Output the [x, y] coordinate of the center of the cell containing the given text.  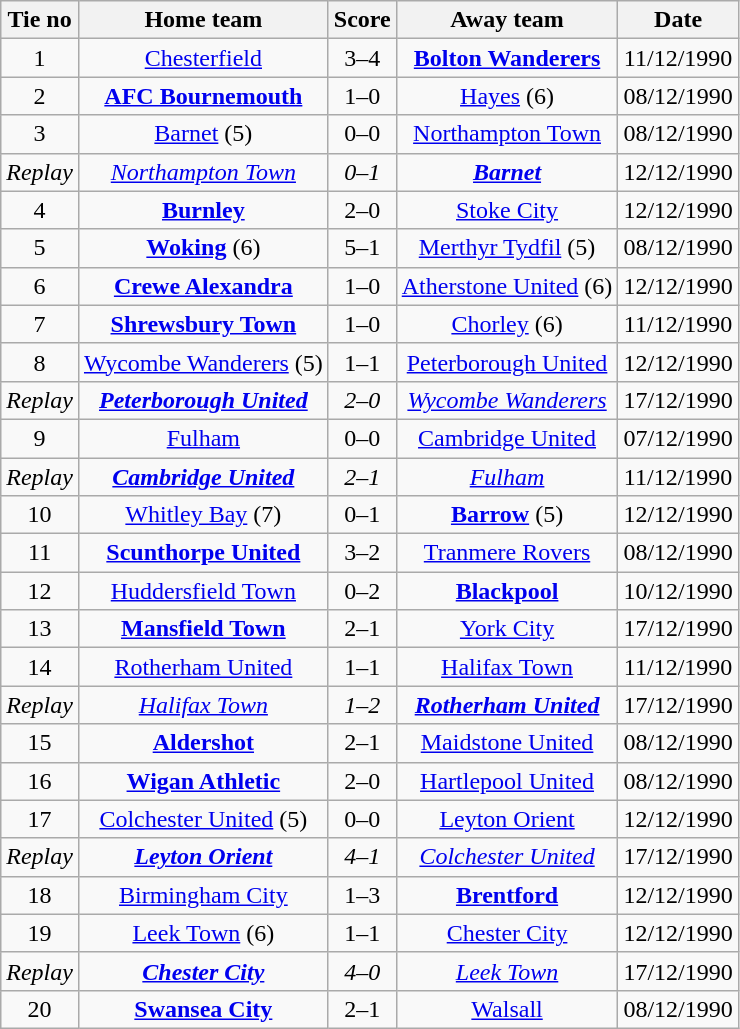
3–4 [362, 58]
4–1 [362, 857]
Wycombe Wanderers (5) [203, 362]
4–0 [362, 971]
Atherstone United (6) [507, 286]
6 [40, 286]
8 [40, 362]
11 [40, 553]
York City [507, 629]
Colchester United [507, 857]
Stoke City [507, 210]
Colchester United (5) [203, 819]
Chesterfield [203, 58]
Wycombe Wanderers [507, 400]
3 [40, 134]
13 [40, 629]
Maidstone United [507, 743]
Burnley [203, 210]
1–2 [362, 705]
Leek Town [507, 971]
Whitley Bay (7) [203, 515]
Score [362, 20]
Tranmere Rovers [507, 553]
5–1 [362, 248]
Leek Town (6) [203, 933]
5 [40, 248]
Wigan Athletic [203, 781]
9 [40, 438]
Away team [507, 20]
2 [40, 96]
07/12/1990 [678, 438]
Barrow (5) [507, 515]
19 [40, 933]
Date [678, 20]
Tie no [40, 20]
16 [40, 781]
1 [40, 58]
Blackpool [507, 591]
4 [40, 210]
Shrewsbury Town [203, 324]
Woking (6) [203, 248]
Home team [203, 20]
1–3 [362, 895]
0–2 [362, 591]
17 [40, 819]
Swansea City [203, 1009]
Chorley (6) [507, 324]
Bolton Wanderers [507, 58]
Mansfield Town [203, 629]
Scunthorpe United [203, 553]
AFC Bournemouth [203, 96]
Merthyr Tydfil (5) [507, 248]
12 [40, 591]
Hartlepool United [507, 781]
15 [40, 743]
Walsall [507, 1009]
10/12/1990 [678, 591]
Huddersfield Town [203, 591]
Hayes (6) [507, 96]
Aldershot [203, 743]
3–2 [362, 553]
20 [40, 1009]
10 [40, 515]
Crewe Alexandra [203, 286]
7 [40, 324]
Barnet [507, 172]
Barnet (5) [203, 134]
Brentford [507, 895]
18 [40, 895]
14 [40, 667]
Birmingham City [203, 895]
